Scan for the cell matching the given text and deliver its (x, y) coordinate at center. 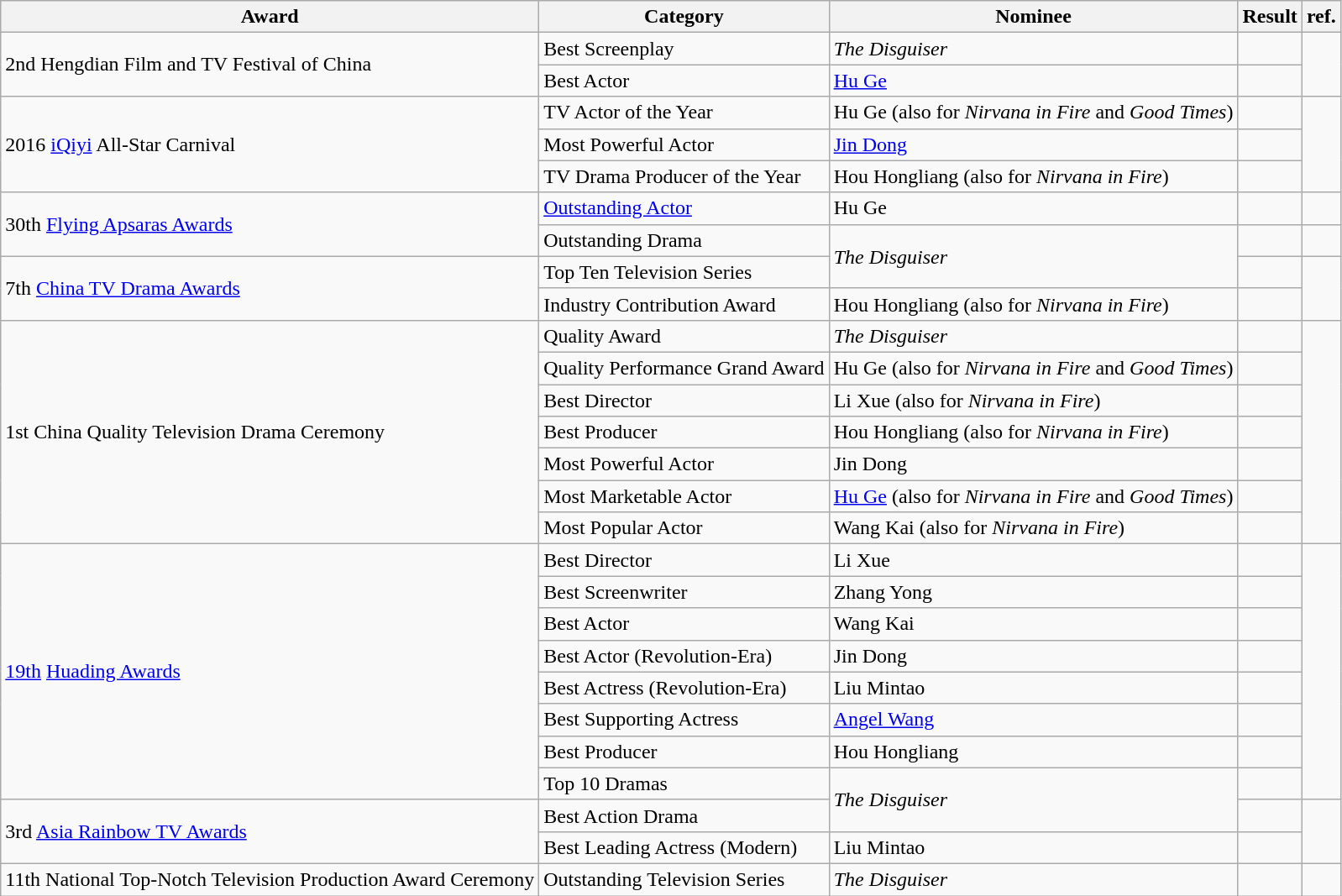
TV Actor of the Year (684, 113)
11th National Top-Notch Television Production Award Ceremony (270, 879)
Award (270, 17)
1st China Quality Television Drama Ceremony (270, 432)
ref. (1321, 17)
Category (684, 17)
Industry Contribution Award (684, 304)
TV Drama Producer of the Year (684, 176)
Hou Hongliang (1033, 752)
Best Actress (Revolution-Era) (684, 688)
30th Flying Apsaras Awards (270, 224)
Li Xue (also for Nirvana in Fire) (1033, 401)
Nominee (1033, 17)
Quality Performance Grand Award (684, 368)
Top Ten Television Series (684, 272)
Li Xue (1033, 560)
Best Action Drama (684, 815)
3rd Asia Rainbow TV Awards (270, 831)
Wang Kai (also for Nirvana in Fire) (1033, 528)
Outstanding Television Series (684, 879)
Best Actor (Revolution-Era) (684, 656)
Most Popular Actor (684, 528)
Most Marketable Actor (684, 496)
19th Huading Awards (270, 672)
Outstanding Drama (684, 240)
Top 10 Dramas (684, 783)
Result (1270, 17)
7th China TV Drama Awards (270, 288)
Outstanding Actor (684, 208)
Best Screenplay (684, 49)
Best Screenwriter (684, 592)
2nd Hengdian Film and TV Festival of China (270, 65)
Best Supporting Actress (684, 720)
Quality Award (684, 336)
2016 iQiyi All-Star Carnival (270, 144)
Wang Kai (1033, 624)
Angel Wang (1033, 720)
Best Leading Actress (Modern) (684, 847)
Zhang Yong (1033, 592)
